From the cell containing the given text, extract its center point as [X, Y] coordinate. 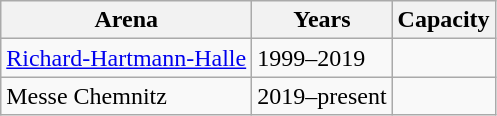
2019–present [322, 96]
Richard-Hartmann-Halle [126, 58]
1999–2019 [322, 58]
Arena [126, 20]
Capacity [444, 20]
Years [322, 20]
Messe Chemnitz [126, 96]
